Determine the (X, Y) coordinate at the center of the cell enclosing the given text.  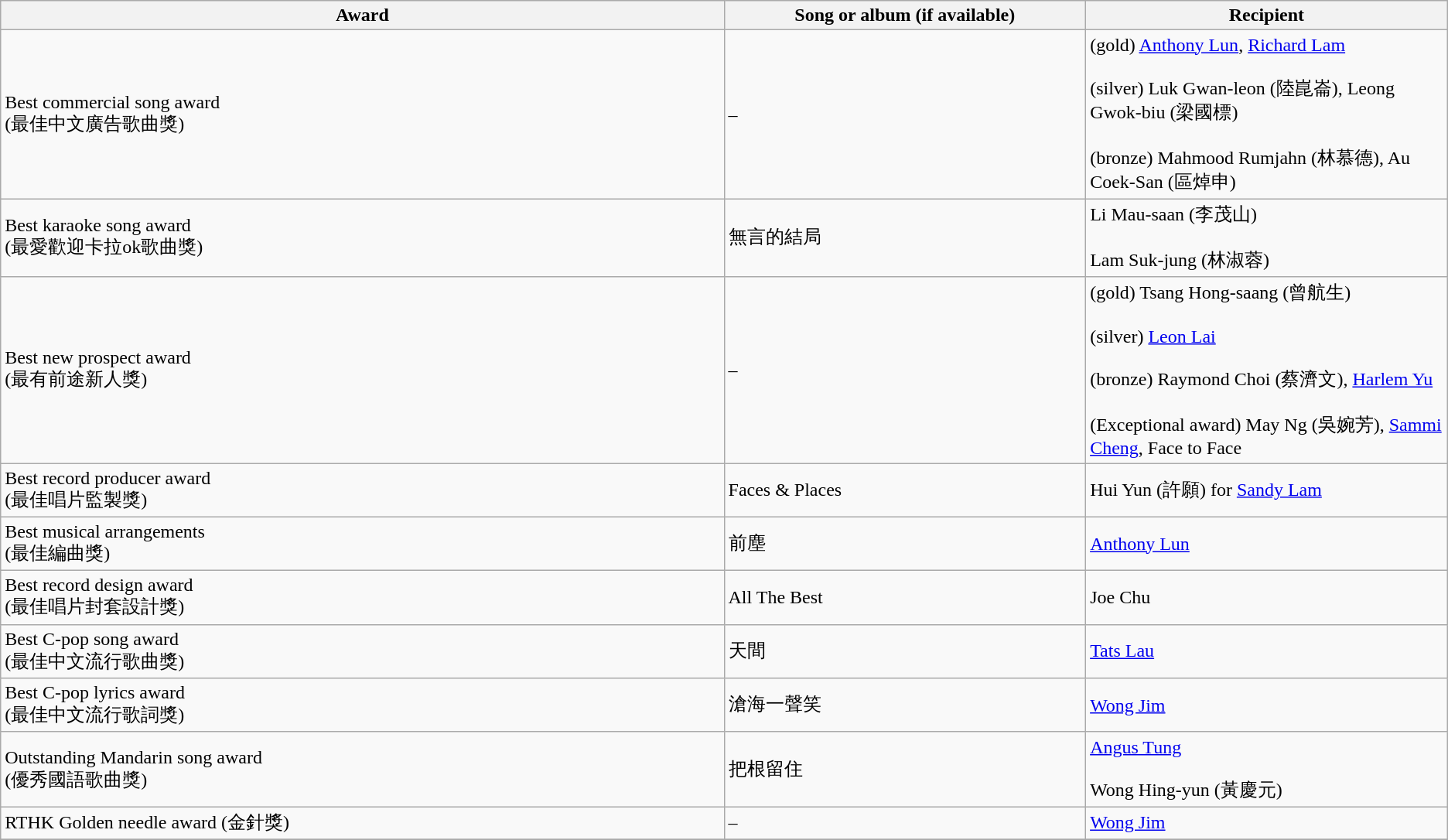
Li Mau-saan (李茂山)Lam Suk-jung (林淑蓉) (1267, 238)
Best record producer award(最佳唱片監製獎) (362, 490)
前塵 (905, 544)
RTHK Golden needle award (金針獎) (362, 823)
滄海一聲笑 (905, 705)
Award (362, 15)
All The Best (905, 598)
Tats Lau (1267, 651)
(gold) Anthony Lun, Richard Lam(silver) Luk Gwan-leon (陸崑崙), Leong Gwok-biu (梁國標)(bronze) Mahmood Rumjahn (林慕德), Au Coek-San (區焯申) (1267, 114)
Best karaoke song award(最愛歡迎卡拉ok歌曲獎) (362, 238)
把根留住 (905, 769)
Faces & Places (905, 490)
Best C-pop lyrics award(最佳中文流行歌詞獎) (362, 705)
無言的結局 (905, 238)
Best new prospect award(最有前途新人獎) (362, 370)
Hui Yun (許願) for Sandy Lam (1267, 490)
Outstanding Mandarin song award(優秀國語歌曲獎) (362, 769)
Best record design award(最佳唱片封套設計獎) (362, 598)
Joe Chu (1267, 598)
(gold) Tsang Hong-saang (曾航生)(silver) Leon Lai(bronze) Raymond Choi (蔡濟文), Harlem Yu(Exceptional award) May Ng (吳婉芳), Sammi Cheng, Face to Face (1267, 370)
Best C-pop song award(最佳中文流行歌曲獎) (362, 651)
Best commercial song award(最佳中文廣告歌曲獎) (362, 114)
Anthony Lun (1267, 544)
Recipient (1267, 15)
Best musical arrangements(最佳編曲獎) (362, 544)
天間 (905, 651)
Angus TungWong Hing-yun (黃慶元) (1267, 769)
Song or album (if available) (905, 15)
